Extract the [X, Y] coordinate from the center of the cell holding the provided text.  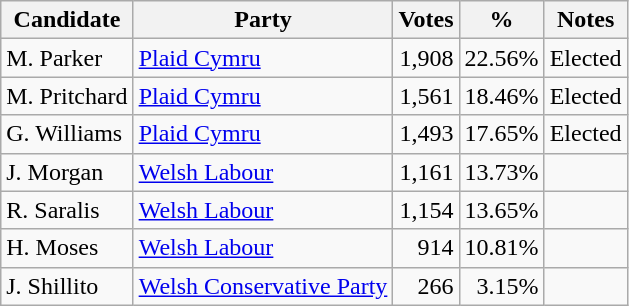
914 [426, 248]
1,908 [426, 58]
13.73% [502, 172]
Welsh Conservative Party [263, 286]
266 [426, 286]
J. Shillito [67, 286]
22.56% [502, 58]
10.81% [502, 248]
Candidate [67, 20]
17.65% [502, 134]
18.46% [502, 96]
R. Saralis [67, 210]
G. Williams [67, 134]
H. Moses [67, 248]
M. Pritchard [67, 96]
% [502, 20]
Notes [586, 20]
Party [263, 20]
J. Morgan [67, 172]
1,561 [426, 96]
3.15% [502, 286]
13.65% [502, 210]
1,154 [426, 210]
M. Parker [67, 58]
Votes [426, 20]
1,493 [426, 134]
1,161 [426, 172]
